Extract the [x, y] coordinate from the center of the cell holding the provided text.  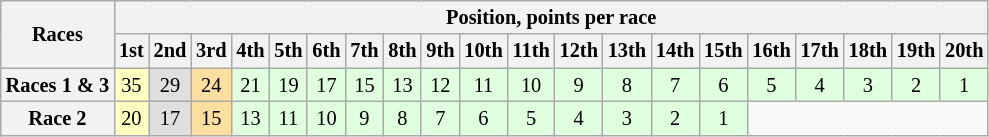
11th [532, 51]
21 [250, 85]
Races [58, 34]
12 [440, 85]
3rd [211, 51]
19 [288, 85]
12th [579, 51]
20th [964, 51]
24 [211, 85]
4th [250, 51]
17th [820, 51]
13th [627, 51]
18th [868, 51]
6th [326, 51]
Position, points per race [551, 17]
16th [771, 51]
1st [132, 51]
14th [675, 51]
2nd [170, 51]
15th [723, 51]
9th [440, 51]
29 [170, 85]
5th [288, 51]
8th [402, 51]
7th [364, 51]
Race 2 [58, 118]
10th [483, 51]
Races 1 & 3 [58, 85]
20 [132, 118]
35 [132, 85]
19th [916, 51]
